Provide the [X, Y] coordinate of the cell's center where the given text is located.  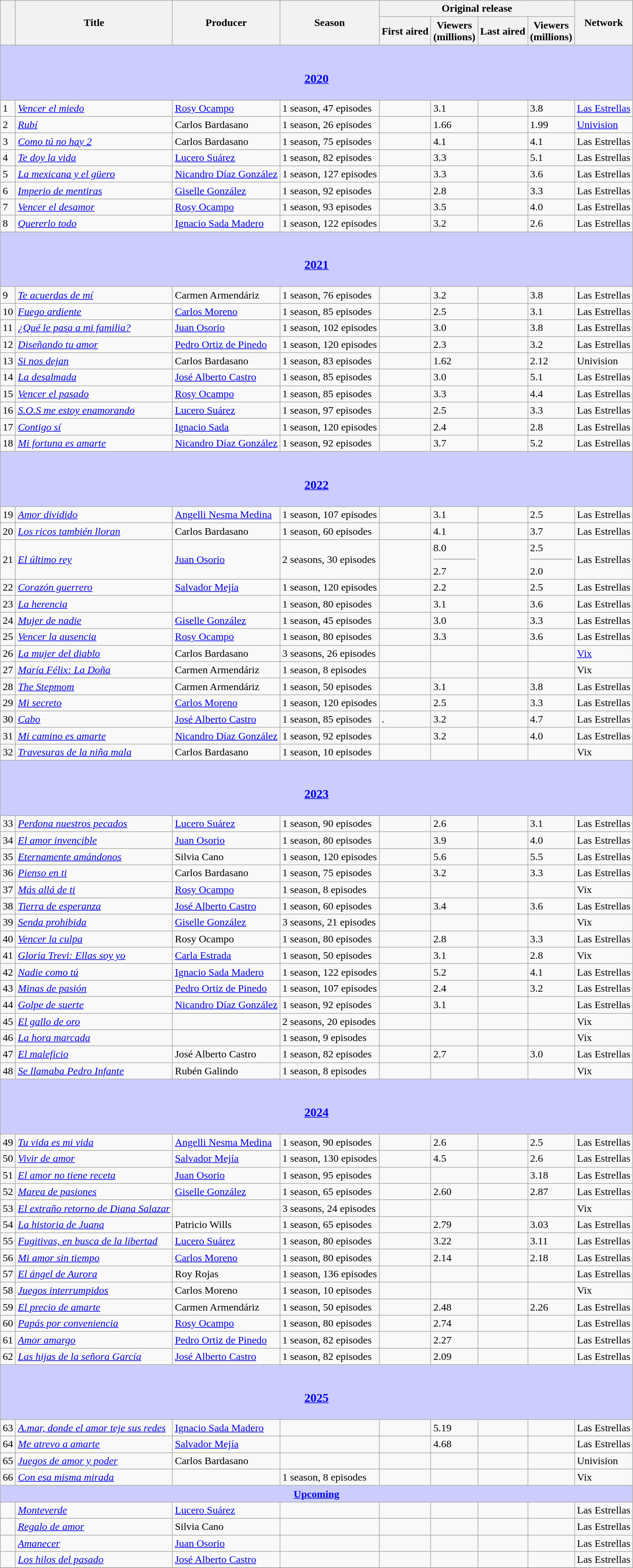
45 [8, 1022]
Producer [226, 22]
1 season, 93 episodes [330, 207]
Te doy la vida [94, 157]
3.03 [551, 1224]
Imperio de mentiras [94, 190]
Marea de pasiones [94, 1192]
Fuego ardiente [94, 312]
17 [8, 427]
1 season, 83 episodes [330, 361]
3.22 [454, 1241]
4.68 [454, 1444]
Regalo de amor [94, 1526]
1 season, 95 episodes [330, 1175]
Juegos interrumpidos [94, 1291]
2.60 [454, 1192]
13 [8, 361]
Tu vida es mi vida [94, 1142]
Mi amor sin tiempo [94, 1257]
26 [8, 653]
1.66 [454, 125]
1 season, 47 episodes [330, 108]
Me atrevo a amarte [94, 1444]
55 [8, 1241]
14 [8, 377]
Ignacio Sada [226, 427]
4.7 [551, 719]
32 [8, 752]
Roy Rojas [226, 1274]
Amor dividido [94, 515]
4 [8, 157]
12 [8, 344]
28 [8, 686]
46 [8, 1038]
La hora marcada [94, 1038]
2021 [317, 260]
21 [8, 559]
1 season, 26 episodes [330, 125]
3.9 [454, 840]
Diseñando tu amor [94, 344]
Perdona nuestros pecados [94, 824]
2025 [317, 1392]
2020 [317, 73]
3 seasons, 24 episodes [330, 1208]
25 [8, 637]
Gloria Trevi: Ellas soy yo [94, 955]
Vivir de amor [94, 1159]
3 seasons, 21 episodes [330, 922]
2.26 [551, 1307]
2 seasons, 20 episodes [330, 1022]
4.5 [454, 1159]
2024 [317, 1107]
2023 [317, 788]
60 [8, 1324]
Title [94, 22]
35 [8, 857]
Las hijas de la señora García [94, 1356]
5.5 [551, 857]
El último rey [94, 559]
3.11 [551, 1241]
Last aired [503, 31]
52 [8, 1192]
Eternamente amándonos [94, 857]
Travesuras de la niña mala [94, 752]
49 [8, 1142]
Corazón guerrero [94, 588]
Nadie como tú [94, 972]
2.7 [454, 1054]
Minas de pasión [94, 988]
Golpe de suerte [94, 1005]
Mi secreto [94, 703]
Rubén Galindo [226, 1071]
First aired [405, 31]
Pienso en ti [94, 873]
Juegos de amor y poder [94, 1461]
1 season, 130 episodes [330, 1159]
2.74 [454, 1324]
30 [8, 719]
El amor invencible [94, 840]
La desalmada [94, 377]
Si nos dejan [94, 361]
Como tú no hay 2 [94, 141]
10 [8, 312]
4.4 [551, 394]
1 [8, 108]
41 [8, 955]
1.99 [551, 125]
S.O.S me estoy enamorando [94, 410]
El ángel de Aurora [94, 1274]
Upcoming [317, 1494]
42 [8, 972]
2.18 [551, 1257]
¿Qué le pasa a mi familia? [94, 328]
15 [8, 394]
8.0 2.7 [454, 559]
24 [8, 620]
22 [8, 588]
La historia de Juana [94, 1224]
3.4 [454, 906]
2.48 [454, 1307]
64 [8, 1444]
3.18 [551, 1175]
2 seasons, 30 episodes [330, 559]
2.27 [454, 1340]
66 [8, 1477]
3.5 [454, 207]
Con esa misma mirada [94, 1477]
1 season, 127 episodes [330, 174]
43 [8, 988]
27 [8, 670]
Los hilos del pasado [94, 1560]
5 [8, 174]
40 [8, 939]
1 season, 45 episodes [330, 620]
Papás por conveniencia [94, 1324]
2.14 [454, 1257]
Vencer la culpa [94, 939]
3 seasons, 26 episodes [330, 653]
La herencia [94, 604]
Amanecer [94, 1543]
Te acuerdas de mí [94, 295]
8 [8, 224]
47 [8, 1054]
65 [8, 1461]
31 [8, 736]
Vencer el miedo [94, 108]
54 [8, 1224]
7 [8, 207]
Vencer el pasado [94, 394]
63 [8, 1428]
2.12 [551, 361]
1 season, 9 episodes [330, 1038]
48 [8, 1071]
2.2 [454, 588]
Tierra de esperanza [94, 906]
23 [8, 604]
Contigo sí [94, 427]
Rubí [94, 125]
. [405, 719]
Mi fortuna es amarte [94, 443]
2.3 [454, 344]
1 season, 97 episodes [330, 410]
Los ricos también lloran [94, 531]
Mujer de nadie [94, 620]
11 [8, 328]
61 [8, 1340]
18 [8, 443]
51 [8, 1175]
1 season, 102 episodes [330, 328]
Monteverde [94, 1510]
1 season, 136 episodes [330, 1274]
16 [8, 410]
2.87 [551, 1192]
El maleficio [94, 1054]
1 season, 76 episodes [330, 295]
Quererlo todo [94, 224]
Vencer el desamor [94, 207]
Senda prohibida [94, 922]
58 [8, 1291]
Cabo [94, 719]
El extraño retorno de Diana Salazar [94, 1208]
The Stepmom [94, 686]
El amor no tiene receta [94, 1175]
2022 [317, 479]
39 [8, 922]
57 [8, 1274]
36 [8, 873]
2.5 2.0 [551, 559]
El gallo de oro [94, 1022]
Carla Estrada [226, 955]
50 [8, 1159]
5.6 [454, 857]
La mujer del diablo [94, 653]
38 [8, 906]
A.mar, donde el amor teje sus redes [94, 1428]
6 [8, 190]
20 [8, 531]
59 [8, 1307]
La mexicana y el güero [94, 174]
2.09 [454, 1356]
62 [8, 1356]
9 [8, 295]
2.79 [454, 1224]
34 [8, 840]
56 [8, 1257]
Mi camino es amarte [94, 736]
Patricio Wills [226, 1224]
Más allá de ti [94, 890]
2 [8, 125]
Se llamaba Pedro Infante [94, 1071]
1.62 [454, 361]
Amor amargo [94, 1340]
Original release [477, 9]
Fugitivas, en busca de la libertad [94, 1241]
5.19 [454, 1428]
29 [8, 703]
37 [8, 890]
3 [8, 141]
María Félix: La Doña [94, 670]
Season [330, 22]
19 [8, 515]
53 [8, 1208]
El precio de amarte [94, 1307]
44 [8, 1005]
Network [604, 22]
33 [8, 824]
Vencer la ausencia [94, 637]
